Identify which cell holds the provided text, then report its [X, Y] central coordinate. 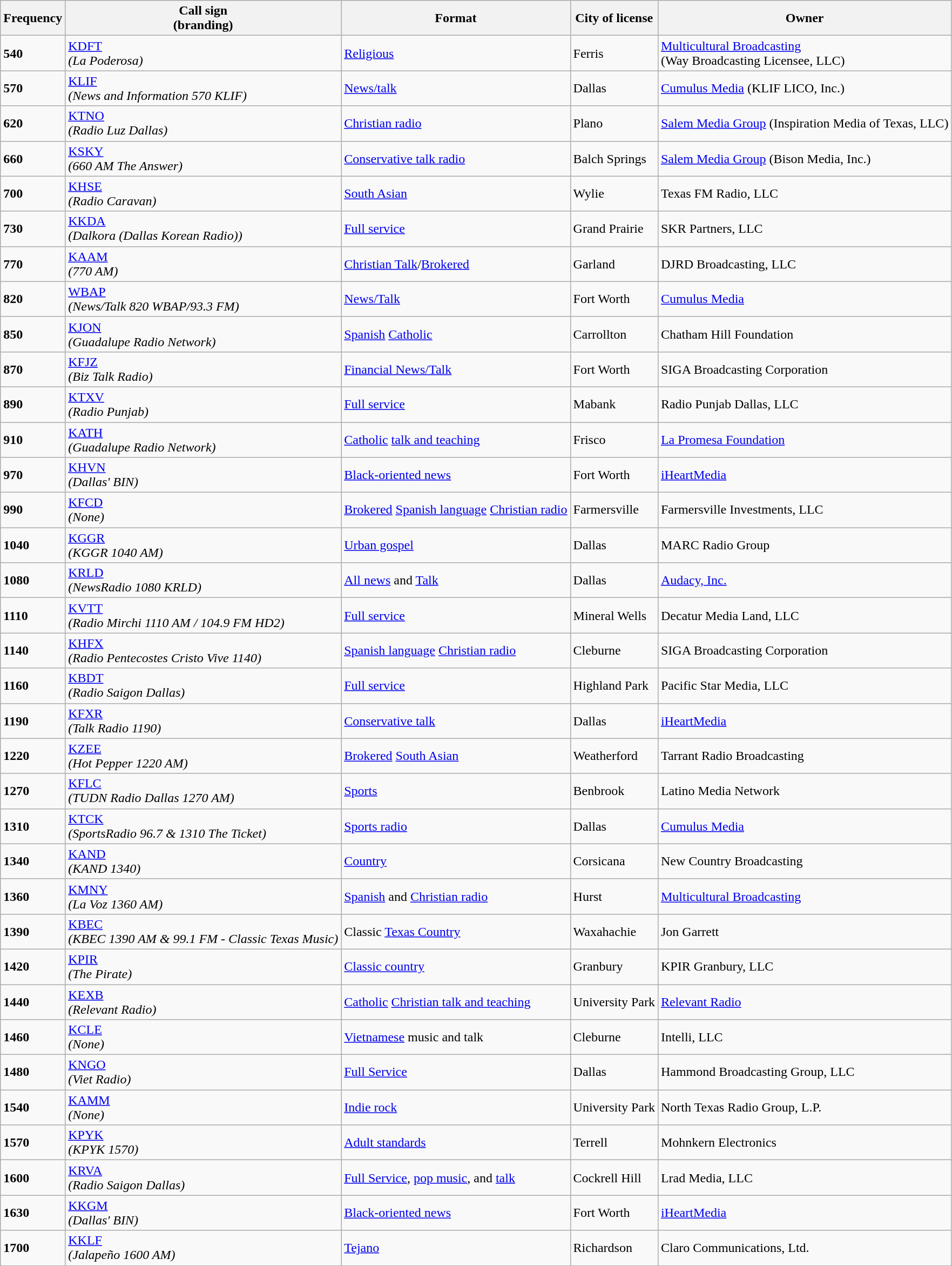
Audacy, Inc. [805, 580]
Farmersville [614, 510]
570 [33, 89]
WBAP (News/Talk 820 WBAP/93.3 FM) [203, 299]
Tarrant Radio Broadcasting [805, 756]
KKDA (Dalkora (Dallas Korean Radio)) [203, 229]
News/Talk [456, 299]
1040 [33, 546]
Benbrook [614, 791]
Multicultural Broadcasting(Way Broadcasting Licensee, LLC) [805, 53]
La Promesa Foundation [805, 440]
KHSE (Radio Caravan) [203, 193]
Pacific Star Media, LLC [805, 686]
KNGO (Viet Radio) [203, 1073]
KGGR (KGGR 1040 AM) [203, 546]
870 [33, 369]
Plano [614, 123]
Claro Communications, Ltd. [805, 1248]
KBEC (KBEC 1390 AM & 99.1 FM - Classic Texas Music) [203, 931]
1390 [33, 931]
Jon Garrett [805, 931]
540 [33, 53]
Mineral Wells [614, 616]
KPYK (KPYK 1570) [203, 1143]
Owner [805, 18]
1340 [33, 861]
Texas FM Radio, LLC [805, 193]
Mohnkern Electronics [805, 1143]
Balch Springs [614, 159]
KRLD (NewsRadio 1080 KRLD) [203, 580]
Tejano [456, 1248]
Lrad Media, LLC [805, 1177]
KAAM (770 AM) [203, 264]
City of license [614, 18]
KEXB (Relevant Radio) [203, 1001]
DJRD Broadcasting, LLC [805, 264]
Vietnamese music and talk [456, 1037]
Granbury [614, 967]
1080 [33, 580]
KPIR (The Pirate) [203, 967]
KFCD (None) [203, 510]
1700 [33, 1248]
North Texas Radio Group, L.P. [805, 1107]
Chatham Hill Foundation [805, 334]
620 [33, 123]
Christian Talk/Brokered [456, 264]
1630 [33, 1213]
Spanish language Christian radio [456, 650]
Mabank [614, 404]
1360 [33, 897]
Adult standards [456, 1143]
New Country Broadcasting [805, 861]
Christian radio [456, 123]
Full Service [456, 1073]
Call sign(branding) [203, 18]
1440 [33, 1001]
News/talk [456, 89]
660 [33, 159]
Brokered South Asian [456, 756]
890 [33, 404]
1140 [33, 650]
Brokered Spanish language Christian radio [456, 510]
South Asian [456, 193]
Catholic Christian talk and teaching [456, 1001]
910 [33, 440]
1220 [33, 756]
Ferris [614, 53]
Weatherford [614, 756]
Sports radio [456, 826]
KTXV (Radio Punjab) [203, 404]
970 [33, 475]
KKGM (Dallas' BIN) [203, 1213]
730 [33, 229]
1270 [33, 791]
Richardson [614, 1248]
KSKY (660 AM The Answer) [203, 159]
1310 [33, 826]
Cockrell Hill [614, 1177]
KKLF (Jalapeño 1600 AM) [203, 1248]
Intelli, LLC [805, 1037]
820 [33, 299]
Catholic talk and teaching [456, 440]
1420 [33, 967]
Multicultural Broadcasting [805, 897]
Latino Media Network [805, 791]
KRVA (Radio Saigon Dallas) [203, 1177]
KDFT (La Poderosa) [203, 53]
KFJZ (Biz Talk Radio) [203, 369]
1600 [33, 1177]
Spanish Catholic [456, 334]
KHFX (Radio Pentecostes Cristo Vive 1140) [203, 650]
Radio Punjab Dallas, LLC [805, 404]
Relevant Radio [805, 1001]
KMNY (La Voz 1360 AM) [203, 897]
KVTT (Radio Mirchi 1110 AM / 104.9 FM HD2) [203, 616]
Conservative talk [456, 720]
MARC Radio Group [805, 546]
Classic country [456, 967]
850 [33, 334]
Spanish and Christian radio [456, 897]
Corsicana [614, 861]
Highland Park [614, 686]
KFLC (TUDN Radio Dallas 1270 AM) [203, 791]
Carrollton [614, 334]
990 [33, 510]
Farmersville Investments, LLC [805, 510]
Hurst [614, 897]
1540 [33, 1107]
Grand Prairie [614, 229]
KAMM (None) [203, 1107]
Terrell [614, 1143]
KTCK (SportsRadio 96.7 & 1310 The Ticket) [203, 826]
1110 [33, 616]
KCLE (None) [203, 1037]
KTNO (Radio Luz Dallas) [203, 123]
Country [456, 861]
Cumulus Media (KLIF LICO, Inc.) [805, 89]
1570 [33, 1143]
1480 [33, 1073]
Financial News/Talk [456, 369]
Frisco [614, 440]
1190 [33, 720]
Conservative talk radio [456, 159]
Frequency [33, 18]
SKR Partners, LLC [805, 229]
KZEE (Hot Pepper 1220 AM) [203, 756]
Sports [456, 791]
KFXR (Talk Radio 1190) [203, 720]
1160 [33, 686]
Religious [456, 53]
Urban gospel [456, 546]
Decatur Media Land, LLC [805, 616]
KBDT (Radio Saigon Dallas) [203, 686]
700 [33, 193]
All news and Talk [456, 580]
KLIF (News and Information 570 KLIF) [203, 89]
Indie rock [456, 1107]
Wylie [614, 193]
KHVN (Dallas' BIN) [203, 475]
Garland [614, 264]
770 [33, 264]
1460 [33, 1037]
KAND (KAND 1340) [203, 861]
Waxahachie [614, 931]
Hammond Broadcasting Group, LLC [805, 1073]
KJON (Guadalupe Radio Network) [203, 334]
KATH (Guadalupe Radio Network) [203, 440]
Salem Media Group (Bison Media, Inc.) [805, 159]
Salem Media Group (Inspiration Media of Texas, LLC) [805, 123]
Full Service, pop music, and talk [456, 1177]
Classic Texas Country [456, 931]
KPIR Granbury, LLC [805, 967]
Format [456, 18]
